For the text-containing cell, return its midpoint in [X, Y] coordinate format. 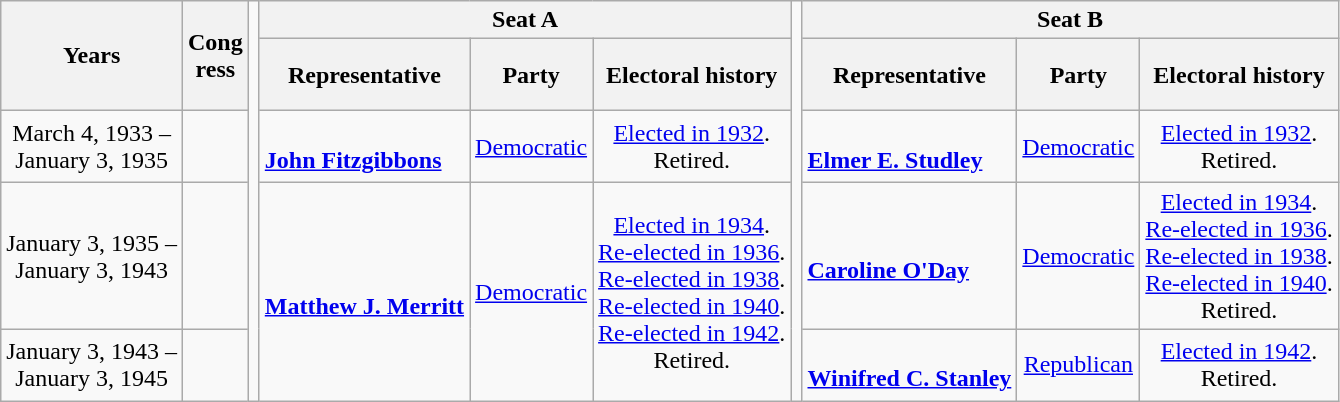
John Fitzgibbons [364, 147]
Elected in 1934.Re-elected in 1936.Re-elected in 1938.Re-elected in 1940.Retired. [1239, 256]
Elected in 1934.Re-elected in 1936.Re-elected in 1938.Re-elected in 1940.Re-elected in 1942.Retired. [692, 292]
Congress [215, 56]
Republican [1078, 365]
Elected in 1942.Retired. [1239, 365]
March 4, 1933 –January 3, 1935 [92, 147]
January 3, 1935 –January 3, 1943 [92, 256]
January 3, 1943 –January 3, 1945 [92, 365]
Years [92, 56]
Elmer E. Studley [910, 147]
Seat B [1070, 20]
Matthew J. Merritt [364, 292]
Seat A [525, 20]
Caroline O'Day [910, 256]
Winifred C. Stanley [910, 365]
